Scan for the cell matching the given text and deliver its [X, Y] coordinate at center. 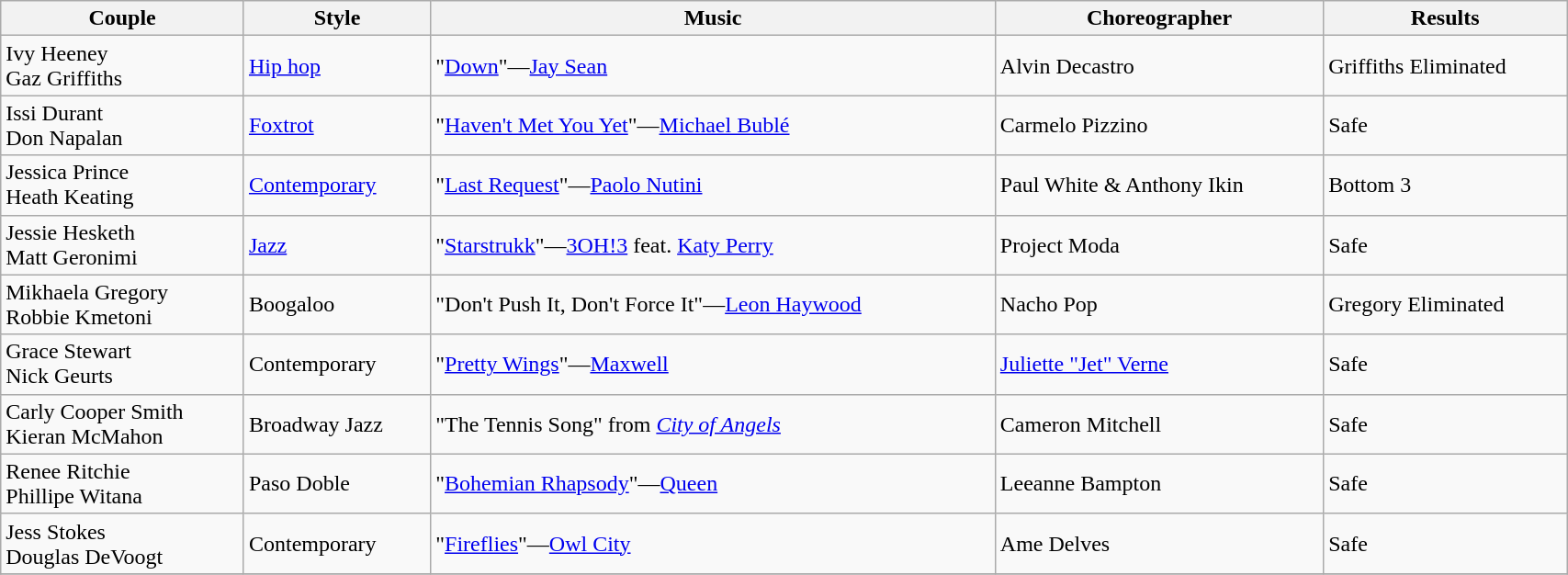
Mikhaela Gregory Robbie Kmetoni [123, 305]
"Haven't Met You Yet"—Michael Bublé [713, 125]
Foxtrot [336, 125]
Ivy Heeney Gaz Griffiths [123, 66]
Leeanne Bampton [1159, 483]
Jess Stokes Douglas DeVoogt [123, 544]
Carly Cooper Smith Kieran McMahon [123, 424]
Broadway Jazz [336, 424]
Gregory Eliminated [1446, 305]
Carmelo Pizzino [1159, 125]
Paul White & Anthony Ikin [1159, 186]
Paso Doble [336, 483]
"Last Request"—Paolo Nutini [713, 186]
Project Moda [1159, 244]
Cameron Mitchell [1159, 424]
Issi Durant Don Napalan [123, 125]
Ame Delves [1159, 544]
Results [1446, 18]
"Down"—Jay Sean [713, 66]
Alvin Decastro [1159, 66]
Bottom 3 [1446, 186]
Jessie Hesketh Matt Geronimi [123, 244]
Renee Ritchie Phillipe Witana [123, 483]
Jazz [336, 244]
Music [713, 18]
Jessica Prince Heath Keating [123, 186]
Griffiths Eliminated [1446, 66]
Boogaloo [336, 305]
"Pretty Wings"—Maxwell [713, 364]
Couple [123, 18]
Choreographer [1159, 18]
Hip hop [336, 66]
"The Tennis Song" from City of Angels [713, 424]
Style [336, 18]
"Don't Push It, Don't Force It"—Leon Haywood [713, 305]
Grace Stewart Nick Geurts [123, 364]
"Fireflies"—Owl City [713, 544]
Nacho Pop [1159, 305]
"Starstrukk"—3OH!3 feat. Katy Perry [713, 244]
Juliette "Jet" Verne [1159, 364]
"Bohemian Rhapsody"—Queen [713, 483]
